Locate the cell with the specified text and output its (x, y) center coordinate. 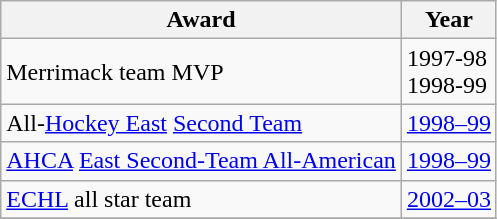
Merrimack team MVP (202, 72)
ECHL all star team (202, 199)
All-Hockey East Second Team (202, 123)
1997-981998-99 (448, 72)
AHCA East Second-Team All-American (202, 161)
Award (202, 20)
Year (448, 20)
2002–03 (448, 199)
